Provide the [X, Y] coordinate of the cell's center where the given text is located.  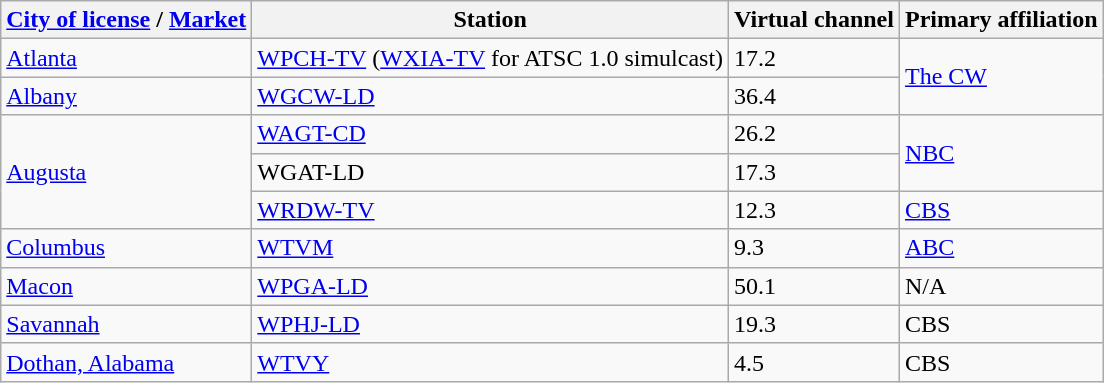
26.2 [814, 134]
WTVY [490, 362]
Savannah [126, 324]
17.2 [814, 58]
Virtual channel [814, 20]
Macon [126, 286]
N/A [1001, 286]
36.4 [814, 96]
12.3 [814, 210]
Columbus [126, 248]
ABC [1001, 248]
4.5 [814, 362]
WAGT-CD [490, 134]
NBC [1001, 153]
WGAT-LD [490, 172]
WPHJ-LD [490, 324]
The CW [1001, 77]
17.3 [814, 172]
WTVM [490, 248]
Dothan, Alabama [126, 362]
WPGA-LD [490, 286]
Atlanta [126, 58]
WPCH-TV (WXIA-TV for ATSC 1.0 simulcast) [490, 58]
WRDW-TV [490, 210]
City of license / Market [126, 20]
Primary affiliation [1001, 20]
Augusta [126, 172]
50.1 [814, 286]
19.3 [814, 324]
9.3 [814, 248]
WGCW-LD [490, 96]
Albany [126, 96]
Station [490, 20]
